Determine the [X, Y] coordinate at the center of the cell enclosing the given text.  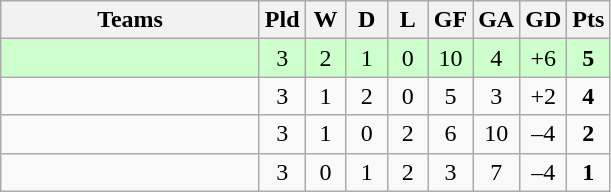
L [408, 20]
+6 [544, 58]
Pld [282, 20]
GF [450, 20]
+2 [544, 96]
GA [496, 20]
6 [450, 134]
GD [544, 20]
D [366, 20]
Teams [130, 20]
W [326, 20]
7 [496, 172]
Pts [588, 20]
